Scan for the cell matching the given text and deliver its (x, y) coordinate at center. 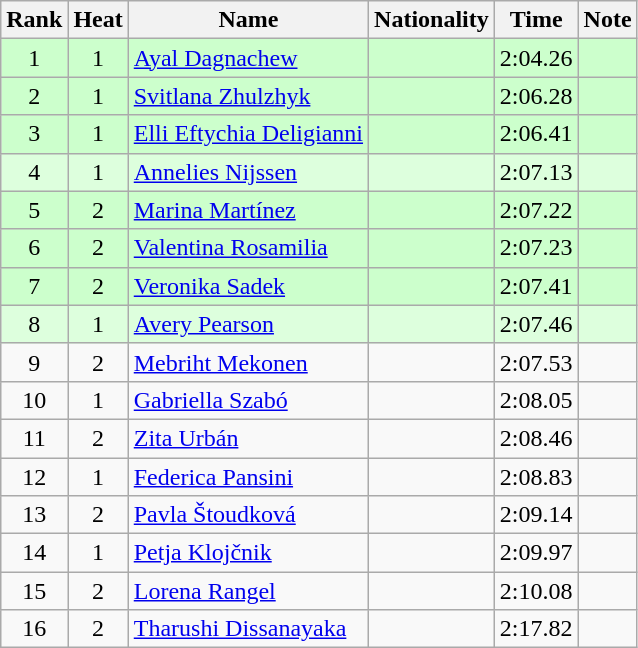
Marina Martínez (248, 210)
6 (34, 248)
2:07.46 (536, 324)
2:09.97 (536, 553)
Time (536, 20)
12 (34, 477)
4 (34, 172)
Veronika Sadek (248, 286)
8 (34, 324)
Elli Eftychia Deligianni (248, 134)
2:08.83 (536, 477)
2:07.41 (536, 286)
2:07.22 (536, 210)
Federica Pansini (248, 477)
2:06.41 (536, 134)
Gabriella Szabó (248, 400)
Pavla Štoudková (248, 515)
10 (34, 400)
2:04.26 (536, 58)
Name (248, 20)
Valentina Rosamilia (248, 248)
Annelies Nijssen (248, 172)
14 (34, 553)
15 (34, 591)
Rank (34, 20)
2:10.08 (536, 591)
3 (34, 134)
13 (34, 515)
Tharushi Dissanayaka (248, 629)
9 (34, 362)
2:07.13 (536, 172)
2:07.23 (536, 248)
Note (608, 20)
16 (34, 629)
2:08.46 (536, 438)
Ayal Dagnachew (248, 58)
2:07.53 (536, 362)
2:06.28 (536, 96)
Zita Urbán (248, 438)
Lorena Rangel (248, 591)
11 (34, 438)
2:08.05 (536, 400)
2:09.14 (536, 515)
2:17.82 (536, 629)
Avery Pearson (248, 324)
Petja Klojčnik (248, 553)
Heat (98, 20)
Svitlana Zhulzhyk (248, 96)
5 (34, 210)
Mebriht Mekonen (248, 362)
7 (34, 286)
Nationality (432, 20)
